Capture the cell that displays the provided text and extract its (x, y) central coordinate. 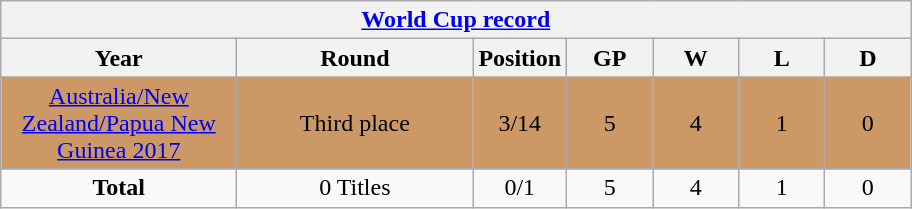
D (868, 58)
0 Titles (355, 188)
Third place (355, 123)
World Cup record (456, 20)
Australia/New Zealand/Papua New Guinea 2017 (119, 123)
L (782, 58)
0/1 (520, 188)
Total (119, 188)
Year (119, 58)
W (696, 58)
Position (520, 58)
GP (610, 58)
3/14 (520, 123)
Round (355, 58)
